For the text-containing cell, return its midpoint in [X, Y] coordinate format. 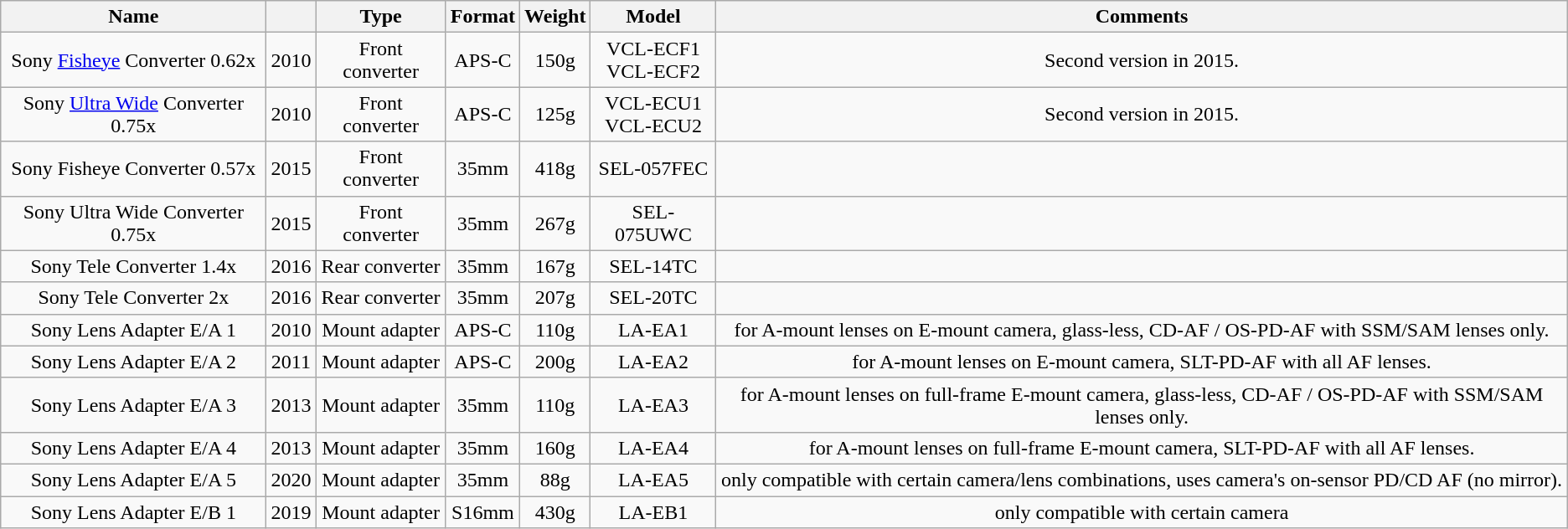
VCL-ECF1VCL-ECF2 [653, 60]
167g [555, 266]
Sony Lens Adapter E/B 1 [134, 511]
Name [134, 17]
125g [555, 114]
LA-EA5 [653, 480]
SEL-057FEC [653, 169]
267g [555, 223]
150g [555, 60]
SEL-14TC [653, 266]
Format [482, 17]
Sony Tele Converter 1.4x [134, 266]
2011 [291, 362]
SEL-20TC [653, 298]
for A-mount lenses on E-mount camera, SLT-PD-AF with all AF lenses. [1142, 362]
Sony Fisheye Converter 0.62x [134, 60]
only compatible with certain camera/lens combinations, uses camera's on-sensor PD/CD AF (no mirror). [1142, 480]
Sony Fisheye Converter 0.57x [134, 169]
418g [555, 169]
Sony Lens Adapter E/A 1 [134, 330]
88g [555, 480]
200g [555, 362]
LA-EA3 [653, 405]
2019 [291, 511]
Sony Tele Converter 2x [134, 298]
Type [380, 17]
Sony Lens Adapter E/A 2 [134, 362]
LA-EA4 [653, 448]
Sony Lens Adapter E/A 4 [134, 448]
2020 [291, 480]
Model [653, 17]
430g [555, 511]
Comments [1142, 17]
S16mm [482, 511]
LA-EA2 [653, 362]
for A-mount lenses on full-frame E-mount camera, glass-less, CD-AF / OS-PD-AF with SSM/SAM lenses only. [1142, 405]
Sony Lens Adapter E/A 3 [134, 405]
160g [555, 448]
Sony Lens Adapter E/A 5 [134, 480]
LA-EB1 [653, 511]
VCL-ECU1VCL-ECU2 [653, 114]
for A-mount lenses on full-frame E-mount camera, SLT-PD-AF with all AF lenses. [1142, 448]
for A-mount lenses on E-mount camera, glass-less, CD-AF / OS-PD-AF with SSM/SAM lenses only. [1142, 330]
207g [555, 298]
Weight [555, 17]
only compatible with certain camera [1142, 511]
LA-EA1 [653, 330]
SEL-075UWC [653, 223]
